Find where the given text appears and provide that cell's center as [X, Y] coordinate. 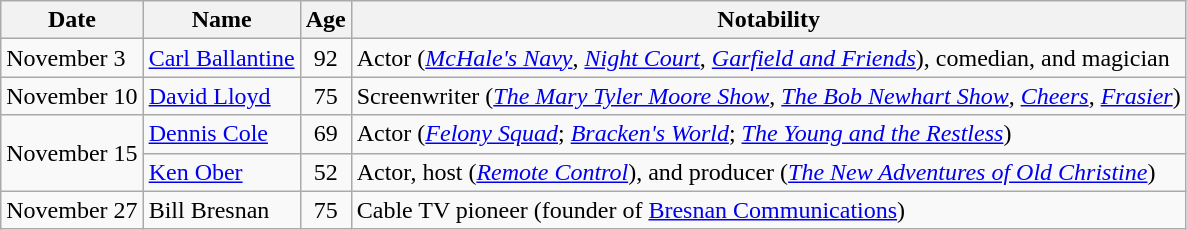
November 3 [72, 58]
Cable TV pioneer (founder of Bresnan Communications) [768, 210]
Carl Ballantine [222, 58]
92 [326, 58]
Actor (Felony Squad; Bracken's World; The Young and the Restless) [768, 134]
David Lloyd [222, 96]
Notability [768, 20]
Bill Bresnan [222, 210]
Actor, host (Remote Control), and producer (The New Adventures of Old Christine) [768, 172]
Dennis Cole [222, 134]
Name [222, 20]
November 10 [72, 96]
Ken Ober [222, 172]
November 27 [72, 210]
November 15 [72, 153]
Date [72, 20]
Screenwriter (The Mary Tyler Moore Show, The Bob Newhart Show, Cheers, Frasier) [768, 96]
52 [326, 172]
69 [326, 134]
Actor (McHale's Navy, Night Court, Garfield and Friends), comedian, and magician [768, 58]
Age [326, 20]
